Locate the cell with the specified text and output its (X, Y) center coordinate. 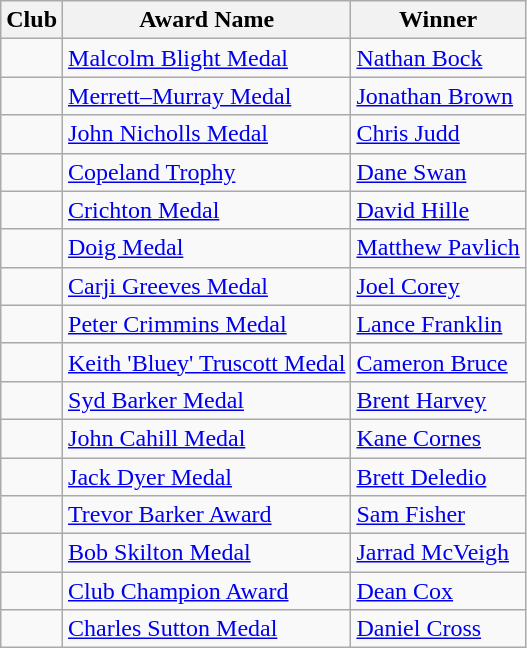
Brett Deledio (438, 477)
Crichton Medal (207, 210)
Club (32, 20)
David Hille (438, 210)
Keith 'Bluey' Truscott Medal (207, 362)
Doig Medal (207, 248)
Jonathan Brown (438, 96)
Dane Swan (438, 172)
Joel Corey (438, 286)
Nathan Bock (438, 58)
John Nicholls Medal (207, 134)
Carji Greeves Medal (207, 286)
Malcolm Blight Medal (207, 58)
Daniel Cross (438, 629)
John Cahill Medal (207, 438)
Matthew Pavlich (438, 248)
Award Name (207, 20)
Brent Harvey (438, 400)
Winner (438, 20)
Kane Cornes (438, 438)
Bob Skilton Medal (207, 553)
Copeland Trophy (207, 172)
Charles Sutton Medal (207, 629)
Lance Franklin (438, 324)
Sam Fisher (438, 515)
Trevor Barker Award (207, 515)
Dean Cox (438, 591)
Syd Barker Medal (207, 400)
Peter Crimmins Medal (207, 324)
Jack Dyer Medal (207, 477)
Jarrad McVeigh (438, 553)
Cameron Bruce (438, 362)
Club Champion Award (207, 591)
Chris Judd (438, 134)
Merrett–Murray Medal (207, 96)
